Find where the given text appears and provide that cell's center as (x, y) coordinate. 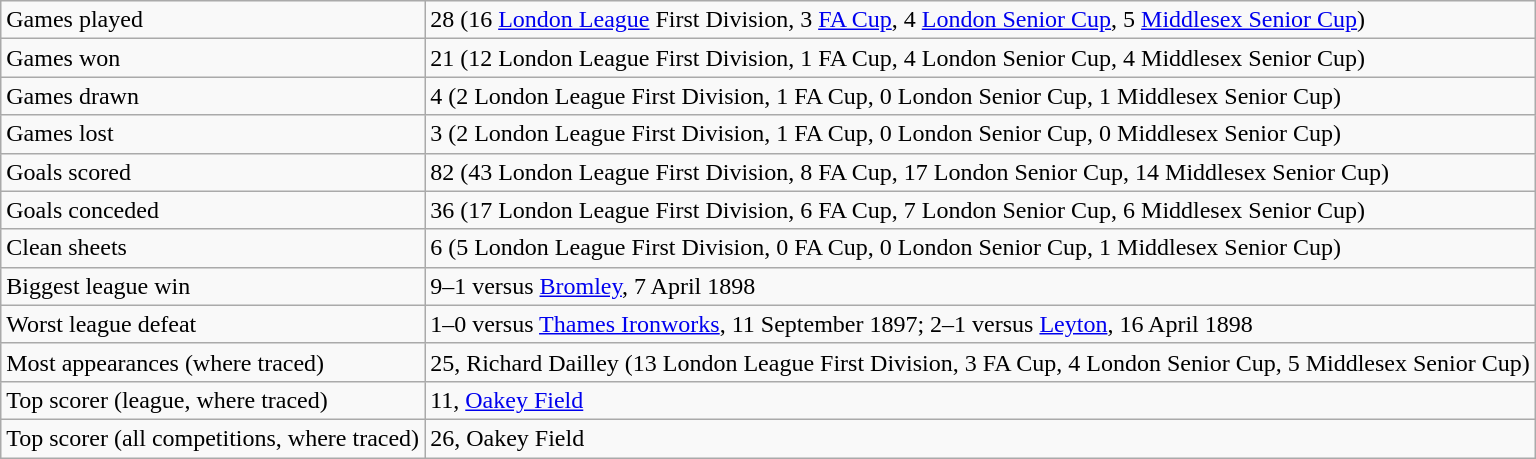
Clean sheets (213, 248)
Games played (213, 20)
1–0 versus Thames Ironworks, 11 September 1897; 2–1 versus Leyton, 16 April 1898 (980, 324)
11, Oakey Field (980, 400)
28 (16 London League First Division, 3 FA Cup, 4 London Senior Cup, 5 Middlesex Senior Cup) (980, 20)
Games won (213, 58)
9–1 versus Bromley, 7 April 1898 (980, 286)
25, Richard Dailley (13 London League First Division, 3 FA Cup, 4 London Senior Cup, 5 Middlesex Senior Cup) (980, 362)
Biggest league win (213, 286)
3 (2 London League First Division, 1 FA Cup, 0 London Senior Cup, 0 Middlesex Senior Cup) (980, 134)
21 (12 London League First Division, 1 FA Cup, 4 London Senior Cup, 4 Middlesex Senior Cup) (980, 58)
4 (2 London League First Division, 1 FA Cup, 0 London Senior Cup, 1 Middlesex Senior Cup) (980, 96)
Games lost (213, 134)
Most appearances (where traced) (213, 362)
36 (17 London League First Division, 6 FA Cup, 7 London Senior Cup, 6 Middlesex Senior Cup) (980, 210)
26, Oakey Field (980, 438)
Goals scored (213, 172)
Games drawn (213, 96)
Top scorer (all competitions, where traced) (213, 438)
6 (5 London League First Division, 0 FA Cup, 0 London Senior Cup, 1 Middlesex Senior Cup) (980, 248)
Top scorer (league, where traced) (213, 400)
82 (43 London League First Division, 8 FA Cup, 17 London Senior Cup, 14 Middlesex Senior Cup) (980, 172)
Worst league defeat (213, 324)
Goals conceded (213, 210)
